Extract the (x, y) coordinate from the center of the cell holding the provided text.  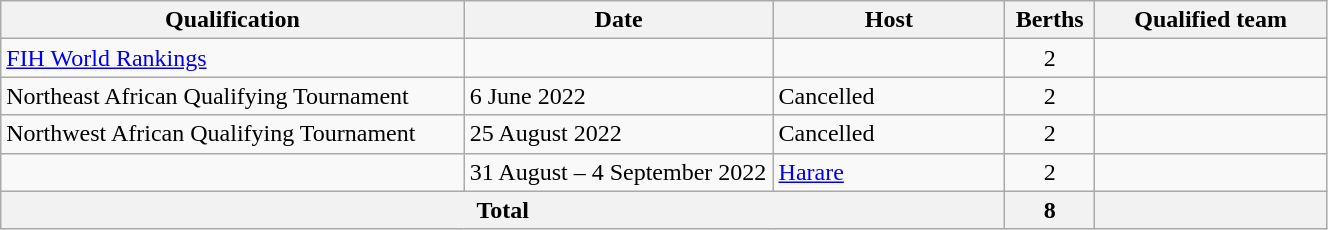
6 June 2022 (618, 96)
FIH World Rankings (232, 58)
Berths (1050, 20)
Northwest African Qualifying Tournament (232, 134)
Qualification (232, 20)
Harare (889, 172)
Date (618, 20)
25 August 2022 (618, 134)
Qualified team (1211, 20)
8 (1050, 210)
Northeast African Qualifying Tournament (232, 96)
Host (889, 20)
Total (503, 210)
31 August – 4 September 2022 (618, 172)
